Locate the cell with the specified text and output its [x, y] center coordinate. 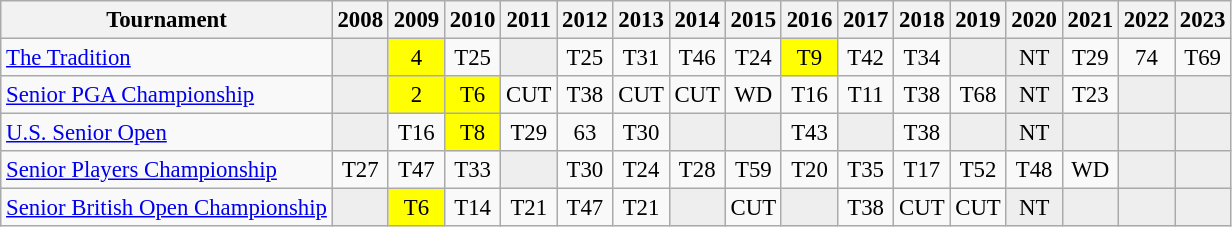
T69 [1203, 58]
74 [1146, 58]
Tournament [166, 20]
T34 [922, 58]
2009 [416, 20]
T43 [809, 133]
T8 [472, 133]
63 [585, 133]
Senior British Open Championship [166, 208]
T42 [866, 58]
2008 [360, 20]
2013 [641, 20]
2014 [697, 20]
Senior PGA Championship [166, 95]
T9 [809, 58]
T28 [697, 170]
4 [416, 58]
The Tradition [166, 58]
T35 [866, 170]
2021 [1090, 20]
Senior Players Championship [166, 170]
T20 [809, 170]
T52 [978, 170]
T23 [1090, 95]
2020 [1034, 20]
T11 [866, 95]
T59 [753, 170]
T46 [697, 58]
T14 [472, 208]
T27 [360, 170]
T48 [1034, 170]
2016 [809, 20]
2019 [978, 20]
2 [416, 95]
T17 [922, 170]
2022 [1146, 20]
2023 [1203, 20]
T31 [641, 58]
T68 [978, 95]
2018 [922, 20]
2012 [585, 20]
2011 [529, 20]
U.S. Senior Open [166, 133]
2017 [866, 20]
T33 [472, 170]
2015 [753, 20]
2010 [472, 20]
